Find where the given text appears and provide that cell's center as (X, Y) coordinate. 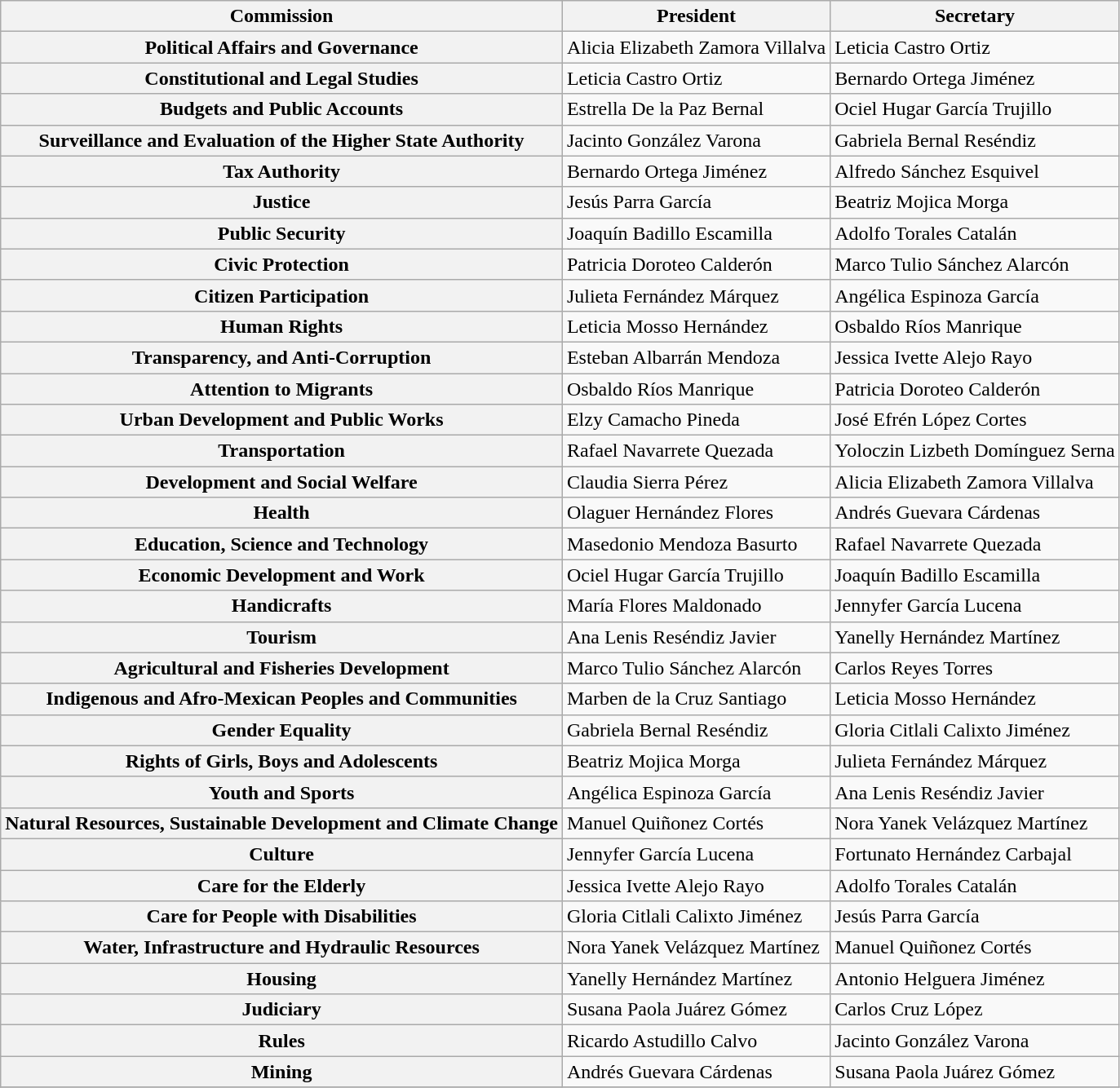
Esteban Albarrán Mendoza (696, 357)
Housing (282, 979)
Judiciary (282, 1010)
Tax Authority (282, 171)
Commission (282, 16)
Urban Development and Public Works (282, 420)
Transparency, and Anti-Corruption (282, 357)
Gender Equality (282, 730)
Justice (282, 202)
Mining (282, 1072)
Yoloczin Lizbeth Domínguez Serna (976, 451)
Rules (282, 1041)
Attention to Migrants (282, 389)
Rights of Girls, Boys and Adolescents (282, 761)
Carlos Reyes Torres (976, 668)
Claudia Sierra Pérez (696, 482)
Human Rights (282, 326)
Youth and Sports (282, 792)
Civic Protection (282, 264)
Economic Development and Work (282, 575)
Marben de la Cruz Santiago (696, 699)
Fortunato Hernández Carbajal (976, 854)
Transportation (282, 451)
Natural Resources, Sustainable Development and Climate Change (282, 823)
Handicrafts (282, 606)
Elzy Camacho Pineda (696, 420)
Citizen Participation (282, 295)
Health (282, 513)
Care for the Elderly (282, 885)
Constitutional and Legal Studies (282, 78)
Culture (282, 854)
Secretary (976, 16)
Care for People with Disabilities (282, 917)
José Efrén López Cortes (976, 420)
Alfredo Sánchez Esquivel (976, 171)
Political Affairs and Governance (282, 47)
Surveillance and Evaluation of the Higher State Authority (282, 140)
Carlos Cruz López (976, 1010)
Agricultural and Fisheries Development (282, 668)
Budgets and Public Accounts (282, 109)
Education, Science and Technology (282, 544)
President (696, 16)
Antonio Helguera Jiménez (976, 979)
Ricardo Astudillo Calvo (696, 1041)
Indigenous and Afro-Mexican Peoples and Communities (282, 699)
Tourism (282, 637)
Public Security (282, 233)
Water, Infrastructure and Hydraulic Resources (282, 948)
María Flores Maldonado (696, 606)
Estrella De la Paz Bernal (696, 109)
Masedonio Mendoza Basurto (696, 544)
Development and Social Welfare (282, 482)
Olaguer Hernández Flores (696, 513)
